Capture the cell that displays the provided text and extract its [x, y] central coordinate. 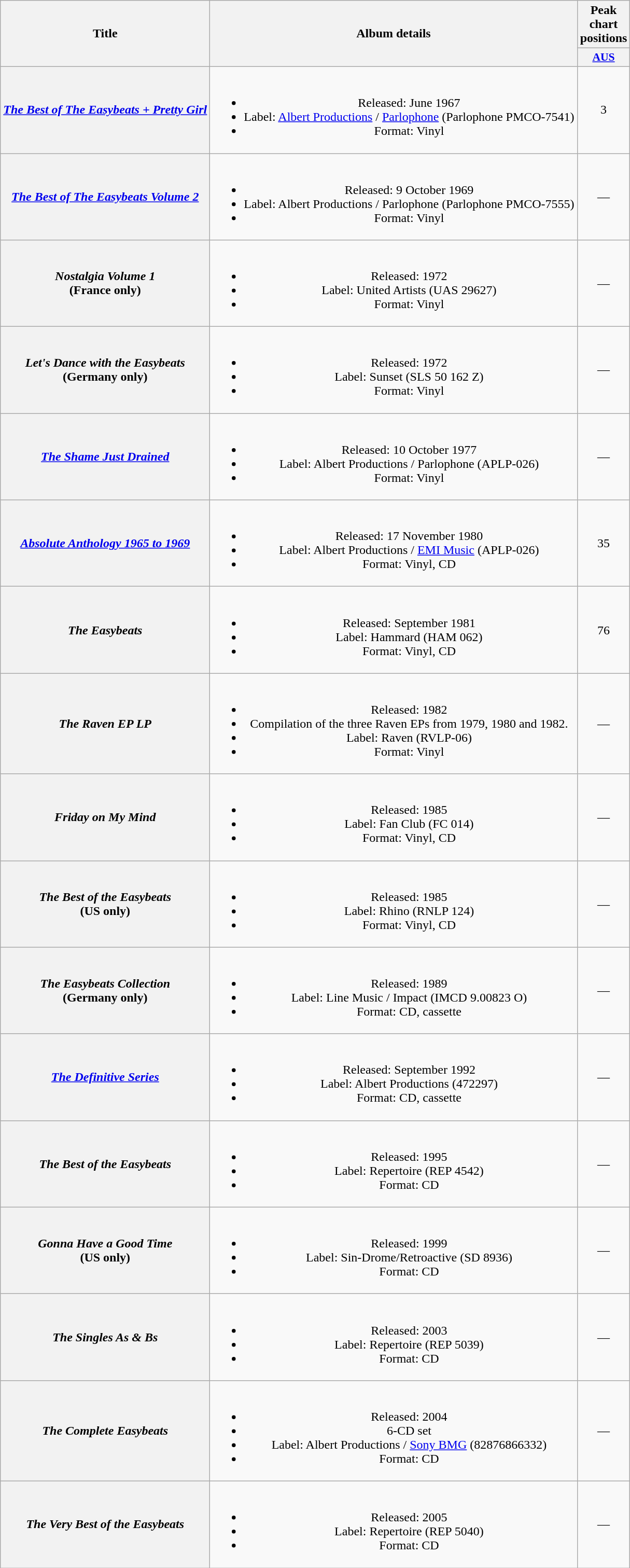
Released: 9 October 1969Label: Albert Productions / Parlophone (Parlophone PMCO-7555)Format: Vinyl [394, 197]
AUS [604, 58]
35 [604, 544]
The Complete Easybeats [105, 1431]
Released: 2003Label: Repertoire (REP 5039)Format: CD [394, 1337]
Nostalgia Volume 1 (France only) [105, 283]
The Shame Just Drained [105, 456]
The Best of the Easybeats [105, 1164]
Released: 1982Compilation of the three Raven EPs from 1979, 1980 and 1982.Label: Raven (RVLP-06)Format: Vinyl [394, 724]
The Best of The Easybeats Volume 2 [105, 197]
Released: 17 November 1980Label: Albert Productions / EMI Music (APLP-026)Format: Vinyl, CD [394, 544]
The Raven EP LP [105, 724]
Released: 1985Label: Rhino (RNLP 124)Format: Vinyl, CD [394, 904]
Released: 1985Label: Fan Club (FC 014)Format: Vinyl, CD [394, 817]
The Definitive Series [105, 1077]
Released: 1972Label: United Artists (UAS 29627)Format: Vinyl [394, 283]
3 [604, 110]
The Easybeats Collection (Germany only) [105, 991]
76 [604, 630]
Absolute Anthology 1965 to 1969 [105, 544]
Released: 1995Label: Repertoire (REP 4542)Format: CD [394, 1164]
Released: 1972Label: Sunset (SLS 50 162 Z)Format: Vinyl [394, 370]
The Singles As & Bs [105, 1337]
Released: 1989Label: Line Music / Impact (IMCD 9.00823 O)Format: CD, cassette [394, 991]
Released: June 1967Label: Albert Productions / Parlophone (Parlophone PMCO-7541)Format: Vinyl [394, 110]
The Very Best of the Easybeats [105, 1524]
Released: September 1981Label: Hammard (HAM 062)Format: Vinyl, CD [394, 630]
Released: 20046-CD setLabel: Albert Productions / Sony BMG (82876866332)Format: CD [394, 1431]
Let's Dance with the Easybeats (Germany only) [105, 370]
Gonna Have a Good Time (US only) [105, 1250]
Released: 10 October 1977Label: Albert Productions / Parlophone (APLP-026)Format: Vinyl [394, 456]
The Best of the Easybeats (US only) [105, 904]
The Easybeats [105, 630]
The Best of The Easybeats + Pretty Girl [105, 110]
Peak chart positions [604, 24]
Friday on My Mind [105, 817]
Released: 1999Label: Sin-Drome/Retroactive (SD 8936)Format: CD [394, 1250]
Album details [394, 34]
Title [105, 34]
Released: 2005Label: Repertoire (REP 5040)Format: CD [394, 1524]
Released: September 1992Label: Albert Productions (472297)Format: CD, cassette [394, 1077]
